Provide the [x, y] coordinate of the cell's center where the given text is located.  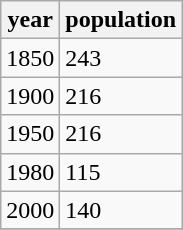
115 [121, 172]
year [30, 20]
140 [121, 210]
population [121, 20]
2000 [30, 210]
1850 [30, 58]
243 [121, 58]
1980 [30, 172]
1950 [30, 134]
1900 [30, 96]
